Detect which cell encompasses the target text, then output its (x, y) center coordinate. 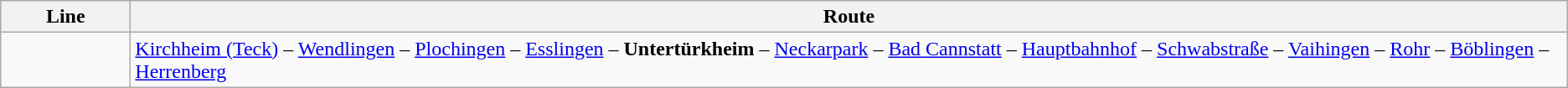
Route (849, 17)
Line (65, 17)
